Scan for the cell matching the given text and deliver its (x, y) coordinate at center. 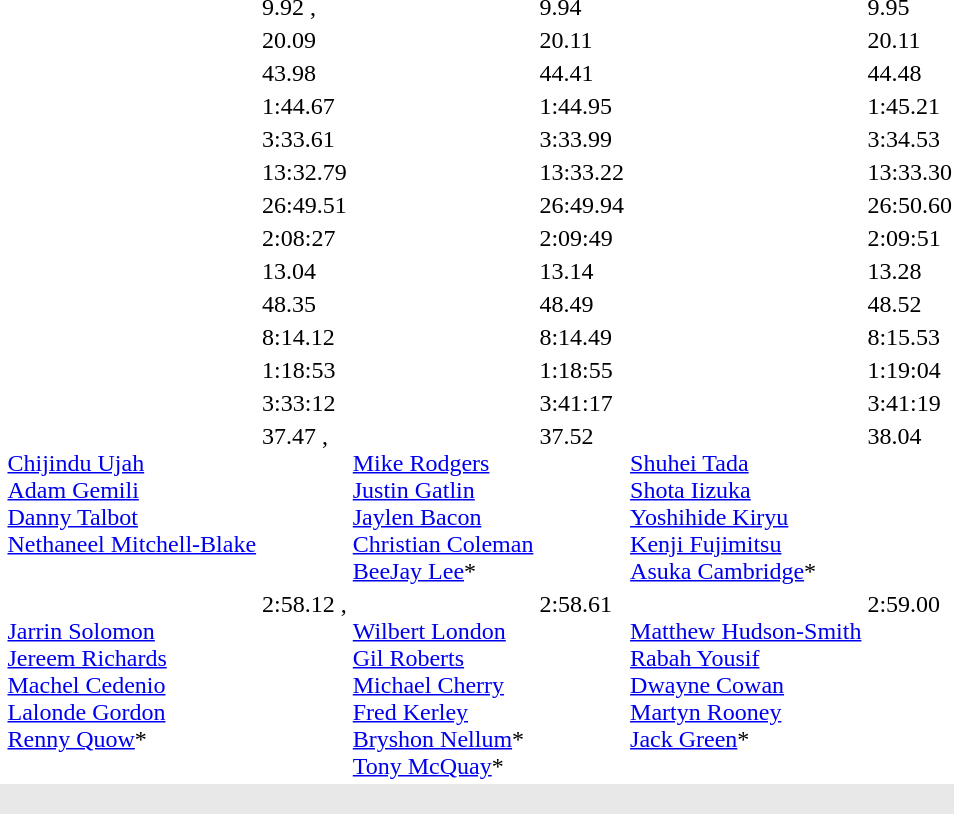
38.04 (910, 504)
48.52 (910, 304)
13:33.22 (582, 172)
2:09:51 (910, 238)
26:49.51 (305, 205)
1:18:53 (305, 370)
Jarrin Solomon Jereem RichardsMachel CedenioLalonde GordonRenny Quow* (132, 685)
8:14.49 (582, 337)
1:45.21 (910, 106)
48.49 (582, 304)
2:09:49 (582, 238)
37.47 , (305, 504)
Wilbert LondonGil RobertsMichael CherryFred KerleyBryshon Nellum*Tony McQuay* (443, 685)
Chijindu UjahAdam GemiliDanny TalbotNethaneel Mitchell-Blake (132, 504)
48.35 (305, 304)
2:58.61 (582, 685)
1:44.95 (582, 106)
44.48 (910, 73)
37.52 (582, 504)
8:14.12 (305, 337)
26:50.60 (910, 205)
13:32.79 (305, 172)
2:59.00 (910, 685)
8:15.53 (910, 337)
3:41:17 (582, 403)
2:58.12 , (305, 685)
20.09 (305, 40)
Matthew Hudson-SmithRabah YousifDwayne CowanMartyn RooneyJack Green* (746, 685)
13:33.30 (910, 172)
3:33.61 (305, 139)
3:41:19 (910, 403)
1:44.67 (305, 106)
1:18:55 (582, 370)
1:19:04 (910, 370)
2:08:27 (305, 238)
43.98 (305, 73)
26:49.94 (582, 205)
13.14 (582, 271)
Mike RodgersJustin GatlinJaylen BaconChristian ColemanBeeJay Lee* (443, 504)
13.04 (305, 271)
3:33:12 (305, 403)
44.41 (582, 73)
Shuhei TadaShota IizukaYoshihide KiryuKenji FujimitsuAsuka Cambridge* (746, 504)
13.28 (910, 271)
3:33.99 (582, 139)
3:34.53 (910, 139)
